Identify which cell holds the provided text, then report its [X, Y] central coordinate. 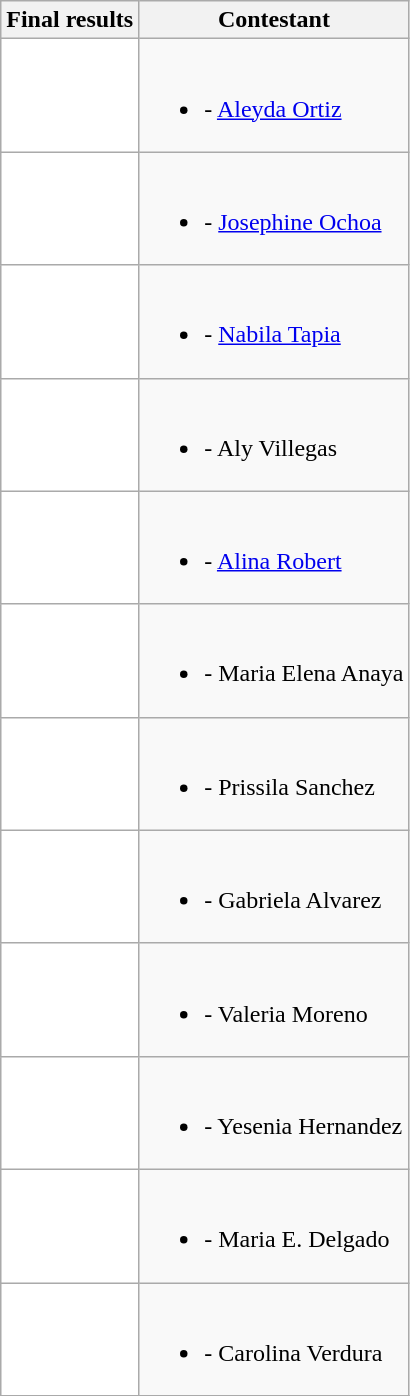
Final results [70, 20]
Contestant [274, 20]
- Aleyda Ortiz [274, 96]
- Nabila Tapia [274, 322]
- Maria E. Delgado [274, 1226]
- Valeria Moreno [274, 1000]
- Yesenia Hernandez [274, 1112]
- Gabriela Alvarez [274, 886]
- Aly Villegas [274, 434]
- Maria Elena Anaya [274, 660]
- Prissila Sanchez [274, 774]
- Alina Robert [274, 548]
- Josephine Ochoa [274, 208]
- Carolina Verdura [274, 1338]
